Find where the given text appears and provide that cell's center as [x, y] coordinate. 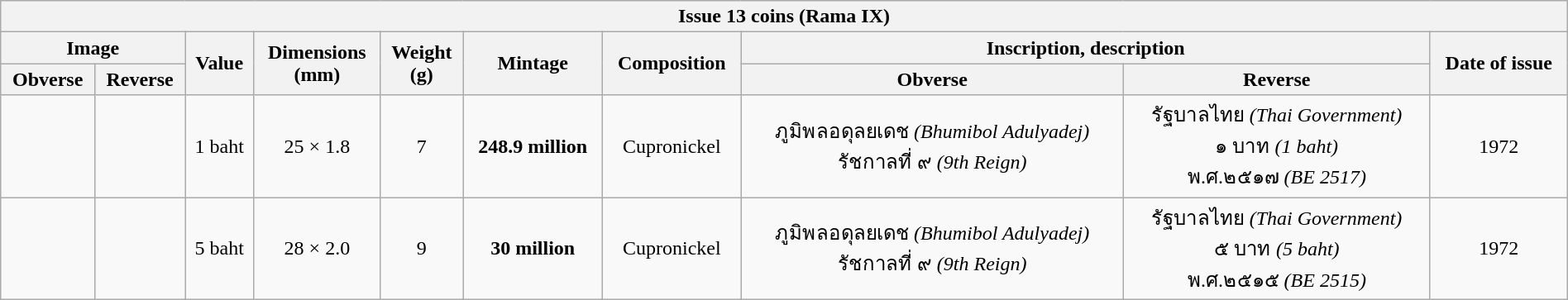
Mintage [533, 64]
28 × 2.0 [318, 248]
Date of issue [1499, 64]
25 × 1.8 [318, 146]
Dimensions(mm) [318, 64]
Composition [672, 64]
7 [422, 146]
Value [220, 64]
Inscription, description [1085, 48]
รัฐบาลไทย (Thai Government)๕ บาท (5 baht)พ.ศ.๒๕๑๕ (BE 2515) [1277, 248]
Issue 13 coins (Rama IX) [784, 17]
รัฐบาลไทย (Thai Government)๑ บาท (1 baht)พ.ศ.๒๕๑๗ (BE 2517) [1277, 146]
Weight(g) [422, 64]
30 million [533, 248]
9 [422, 248]
1 baht [220, 146]
248.9 million [533, 146]
5 baht [220, 248]
Image [93, 48]
